Detect which cell encompasses the target text, then output its [X, Y] center coordinate. 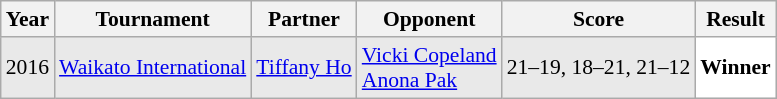
Winner [736, 68]
2016 [28, 68]
Score [599, 19]
Tournament [152, 19]
Tiffany Ho [304, 68]
Opponent [430, 19]
21–19, 18–21, 21–12 [599, 68]
Year [28, 19]
Partner [304, 19]
Vicki Copeland Anona Pak [430, 68]
Result [736, 19]
Waikato International [152, 68]
